Scan for the cell matching the given text and deliver its [X, Y] coordinate at center. 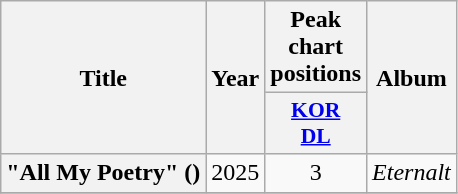
Album [412, 78]
Title [104, 78]
Peak chart positions [316, 47]
Eternalt [412, 173]
Year [236, 78]
3 [316, 173]
"All My Poetry" () [104, 173]
2025 [236, 173]
KORDL [316, 124]
